Search for the cell housing the specified text and yield its [X, Y] center coordinate. 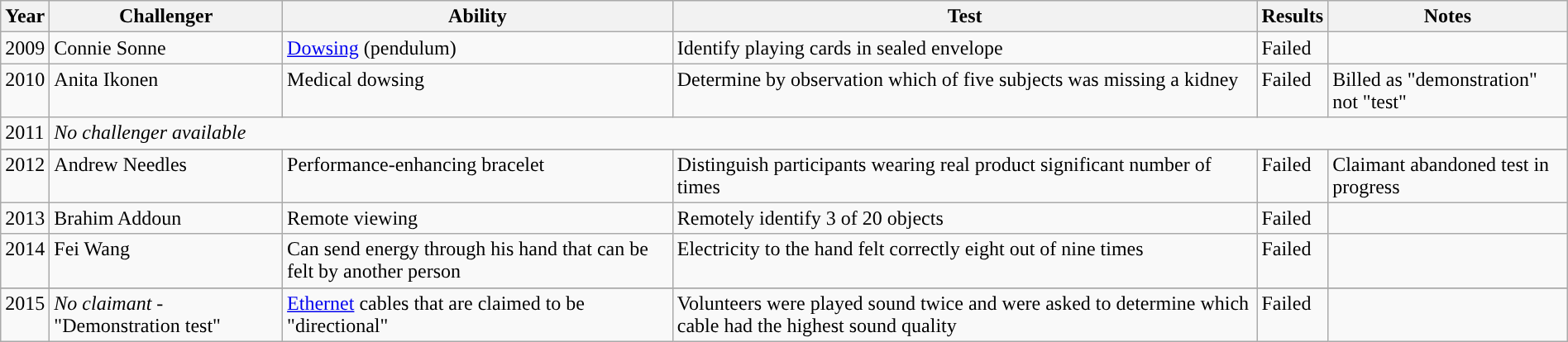
2013 [25, 218]
No challenger available [809, 133]
Remotely identify 3 of 20 objects [964, 218]
Andrew Needles [166, 175]
Ability [478, 17]
Can send energy through his hand that can be felt by another person [478, 261]
Billed as "demonstration" not "test" [1448, 91]
Challenger [166, 17]
2012 [25, 175]
Brahim Addoun [166, 218]
Anita Ikonen [166, 91]
Electricity to the hand felt correctly eight out of nine times [964, 261]
2010 [25, 91]
2015 [25, 314]
Volunteers were played sound twice and were asked to determine which cable had the highest sound quality [964, 314]
Test [964, 17]
Performance-enhancing bracelet [478, 175]
Connie Sonne [166, 48]
Results [1293, 17]
Dowsing (pendulum) [478, 48]
2014 [25, 261]
Remote viewing [478, 218]
2009 [25, 48]
Ethernet cables that are claimed to be "directional" [478, 314]
Distinguish participants wearing real product significant number of times [964, 175]
Notes [1448, 17]
Fei Wang [166, 261]
No claimant - "Demonstration test" [166, 314]
Identify playing cards in sealed envelope [964, 48]
Claimant abandoned test in progress [1448, 175]
2011 [25, 133]
Year [25, 17]
Medical dowsing [478, 91]
Determine by observation which of five subjects was missing a kidney [964, 91]
